Extract the [x, y] coordinate from the center of the cell holding the provided text.  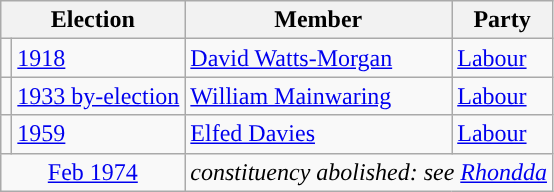
Member [318, 20]
1918 [98, 58]
Party [502, 20]
William Mainwaring [318, 96]
1959 [98, 134]
Elfed Davies [318, 134]
David Watts-Morgan [318, 58]
Election [93, 20]
1933 by-election [98, 96]
Feb 1974 [93, 172]
constituency abolished: see Rhondda [369, 172]
